Detect which cell encompasses the target text, then output its (X, Y) center coordinate. 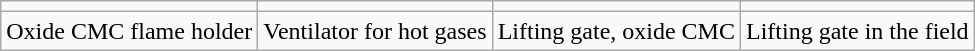
Lifting gate in the field (857, 31)
Oxide CMC flame holder (130, 31)
Lifting gate, oxide CMC (616, 31)
Ventilator for hot gases (375, 31)
